Pinpoint the cell where the given text exists, returning its [x, y] midpoint coordinate. 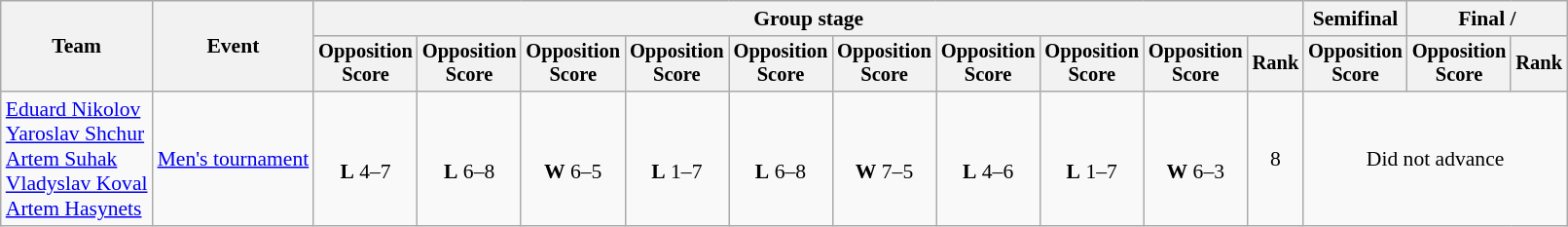
L 4–6 [989, 159]
Did not advance [1435, 159]
Group stage [808, 19]
Event [234, 47]
Semifinal [1355, 19]
Team [77, 47]
Eduard NikolovYaroslav ShchurArtem SuhakVladyslav KovalArtem Hasynets [77, 159]
L 4–7 [366, 159]
W 6–3 [1195, 159]
Final / [1487, 19]
Men's tournament [234, 159]
W 7–5 [884, 159]
8 [1276, 159]
W 6–5 [572, 159]
